Determine the [X, Y] coordinate at the center of the cell enclosing the given text.  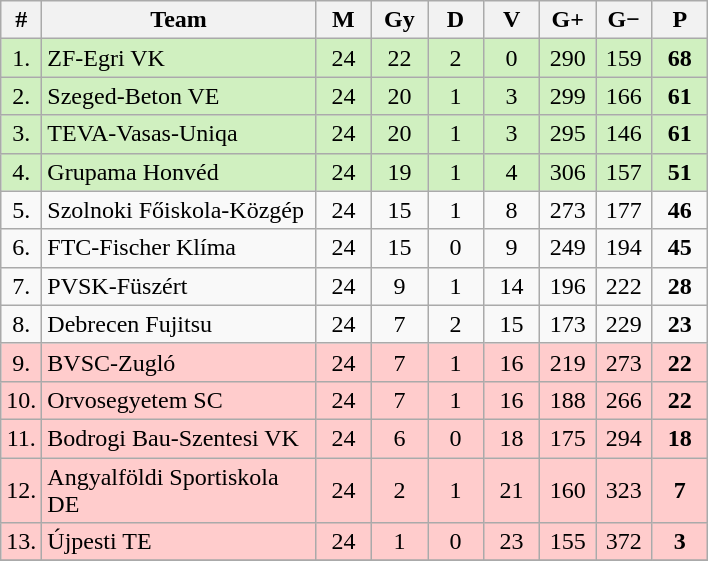
Bodrogi Bau-Szentesi VK [179, 438]
8. [22, 324]
229 [624, 324]
1. [22, 58]
146 [624, 134]
14 [512, 286]
4 [512, 172]
372 [624, 542]
166 [624, 96]
177 [624, 210]
G− [624, 20]
7. [22, 286]
45 [680, 248]
Orvosegyetem SC [179, 400]
M [343, 20]
Angyalföldi Sportiskola DE [179, 490]
Team [179, 20]
4. [22, 172]
Szolnoki Főiskola-Közgép [179, 210]
3. [22, 134]
299 [568, 96]
51 [680, 172]
173 [568, 324]
10. [22, 400]
# [22, 20]
160 [568, 490]
294 [624, 438]
9. [22, 362]
175 [568, 438]
11. [22, 438]
P [680, 20]
6. [22, 248]
13. [22, 542]
Debrecen Fujitsu [179, 324]
Grupama Honvéd [179, 172]
D [456, 20]
ZF-Egri VK [179, 58]
222 [624, 286]
295 [568, 134]
6 [399, 438]
BVSC-Zugló [179, 362]
Szeged-Beton VE [179, 96]
G+ [568, 20]
2. [22, 96]
12. [22, 490]
FTC-Fischer Klíma [179, 248]
TEVA-Vasas-Uniqa [179, 134]
28 [680, 286]
5. [22, 210]
19 [399, 172]
194 [624, 248]
8 [512, 210]
Gy [399, 20]
V [512, 20]
196 [568, 286]
266 [624, 400]
323 [624, 490]
157 [624, 172]
PVSK-Füszért [179, 286]
188 [568, 400]
Újpesti TE [179, 542]
159 [624, 58]
155 [568, 542]
219 [568, 362]
290 [568, 58]
46 [680, 210]
249 [568, 248]
306 [568, 172]
21 [512, 490]
68 [680, 58]
